For the text-containing cell, return its midpoint in [x, y] coordinate format. 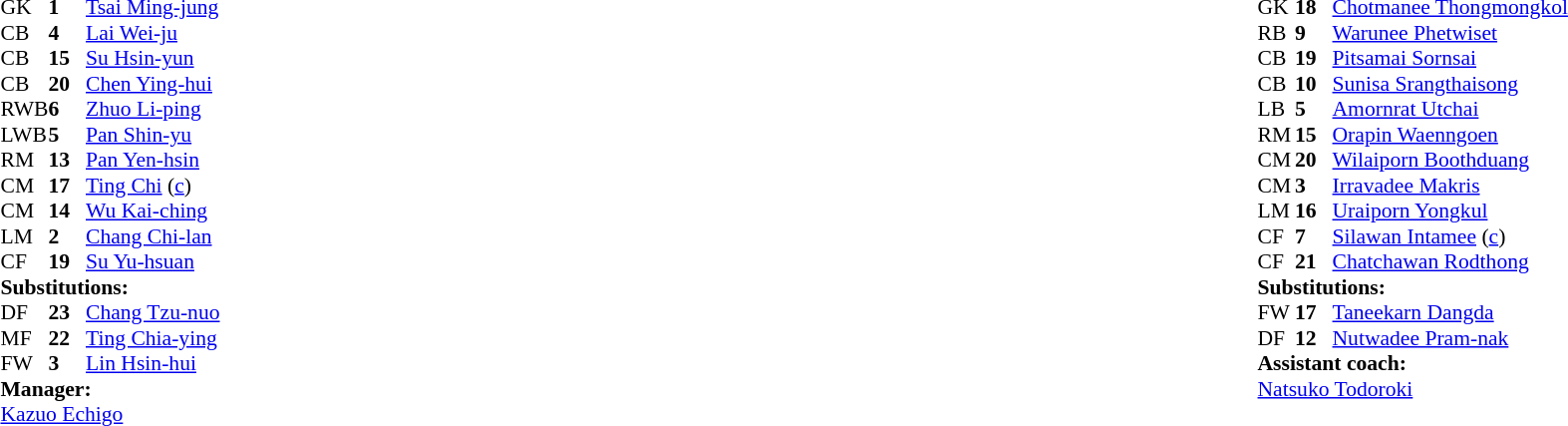
Pan Shin-yu [154, 135]
Silawan Intamee (c) [1450, 236]
Lai Wei-ju [154, 33]
Manager: [110, 389]
RB [1277, 33]
Chang Tzu-nuo [154, 312]
Su Hsin-yun [154, 59]
Chen Ying-hui [154, 84]
4 [67, 33]
7 [1314, 236]
Chatchawan Rodthong [1450, 262]
23 [67, 312]
Taneekarn Dangda [1450, 312]
Lin Hsin-hui [154, 364]
13 [67, 161]
22 [67, 338]
16 [1314, 211]
21 [1314, 262]
Nutwadee Pram-nak [1450, 338]
Orapin Waenngoen [1450, 135]
14 [67, 211]
9 [1314, 33]
MF [24, 338]
Zhuo Li-ping [154, 109]
Uraiporn Yongkul [1450, 211]
LWB [24, 135]
Sunisa Srangthaisong [1450, 84]
10 [1314, 84]
Pitsamai Sornsai [1450, 59]
Pan Yen-hsin [154, 161]
Warunee Phetwiset [1450, 33]
6 [67, 109]
Assistant coach: [1413, 364]
Su Yu-hsuan [154, 262]
Irravadee Makris [1450, 186]
Wu Kai-ching [154, 211]
Wilaiporn Boothduang [1450, 161]
Natsuko Todoroki [1413, 389]
Chang Chi-lan [154, 236]
Ting Chi (c) [154, 186]
RWB [24, 109]
12 [1314, 338]
Amornrat Utchai [1450, 109]
2 [67, 236]
Ting Chia-ying [154, 338]
LB [1277, 109]
